From the cell containing the given text, extract its center point as (x, y) coordinate. 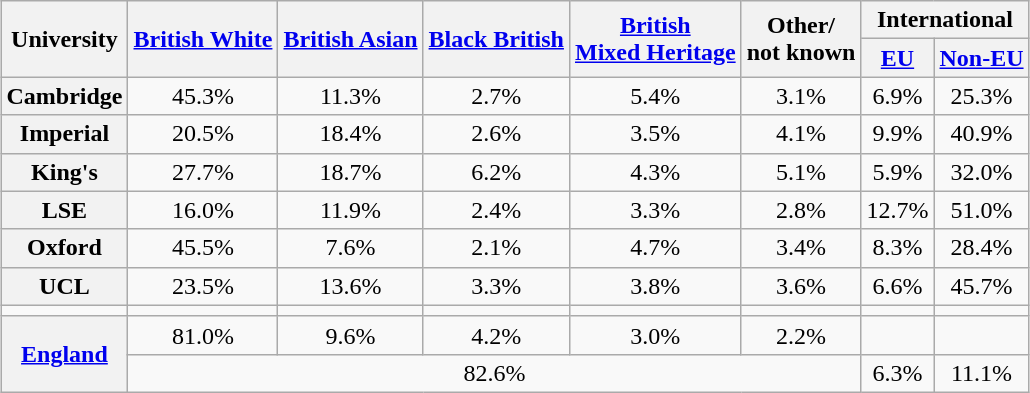
45.7% (982, 286)
81.0% (203, 335)
3.8% (655, 286)
18.4% (350, 134)
2.1% (496, 248)
4.7% (655, 248)
British White (203, 39)
4.2% (496, 335)
3.6% (801, 286)
Other/not known (801, 39)
45.3% (203, 96)
27.7% (203, 172)
4.1% (801, 134)
Non-EU (982, 58)
7.6% (350, 248)
Black British (496, 39)
England (64, 354)
9.9% (898, 134)
EU (898, 58)
5.9% (898, 172)
King's (64, 172)
16.0% (203, 210)
20.5% (203, 134)
6.3% (898, 373)
2.7% (496, 96)
3.0% (655, 335)
11.1% (982, 373)
12.7% (898, 210)
Imperial (64, 134)
British Mixed Heritage (655, 39)
5.4% (655, 96)
6.9% (898, 96)
13.6% (350, 286)
40.9% (982, 134)
3.4% (801, 248)
11.9% (350, 210)
32.0% (982, 172)
UCL (64, 286)
University (64, 39)
Cambridge (64, 96)
23.5% (203, 286)
11.3% (350, 96)
3.1% (801, 96)
6.2% (496, 172)
2.8% (801, 210)
28.4% (982, 248)
82.6% (494, 373)
3.5% (655, 134)
International (945, 20)
British Asian (350, 39)
25.3% (982, 96)
51.0% (982, 210)
Oxford (64, 248)
8.3% (898, 248)
4.3% (655, 172)
18.7% (350, 172)
9.6% (350, 335)
6.6% (898, 286)
LSE (64, 210)
2.4% (496, 210)
45.5% (203, 248)
2.2% (801, 335)
5.1% (801, 172)
2.6% (496, 134)
